Return [x, y] of the center of cell containing provided text 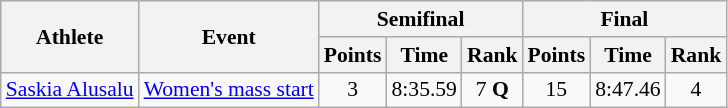
Saskia Alusalu [70, 90]
4 [696, 90]
Final [625, 19]
Athlete [70, 36]
3 [353, 90]
8:35.59 [424, 90]
Event [229, 36]
15 [557, 90]
7 Q [492, 90]
Women's mass start [229, 90]
Semifinal [421, 19]
8:47.46 [628, 90]
